Return (X, Y) of the center of cell containing provided text 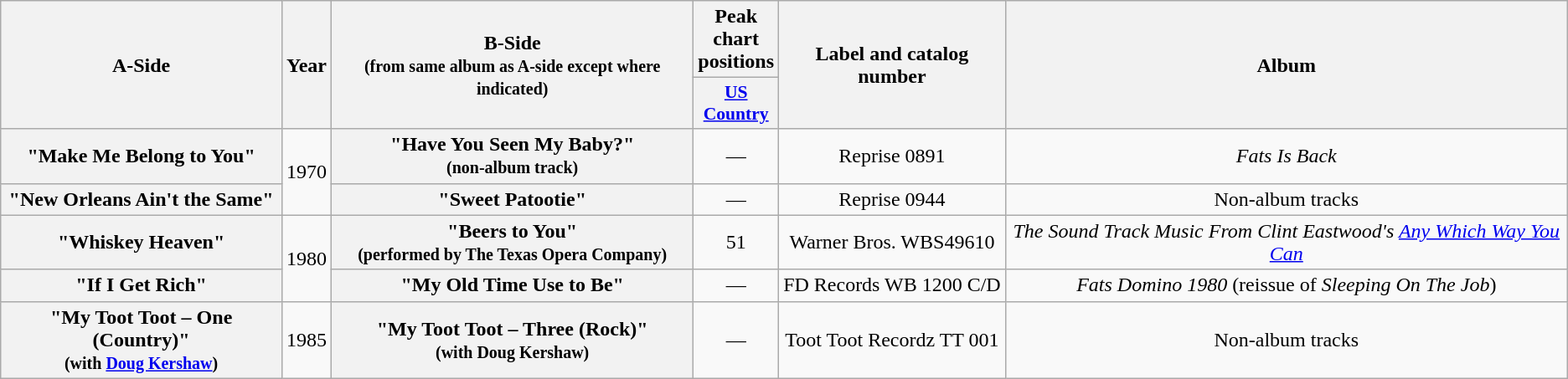
Peak chart positions (736, 39)
"Make Me Belong to You" (142, 156)
The Sound Track Music From Clint Eastwood's Any Which Way You Can (1287, 243)
USCountry (736, 104)
"Have You Seen My Baby?"(non-album track) (513, 156)
Reprise 0891 (893, 156)
Album (1287, 65)
"My Old Time Use to Be" (513, 285)
Year (307, 65)
1970 (307, 172)
"Sweet Patootie" (513, 199)
Reprise 0944 (893, 199)
"Whiskey Heaven" (142, 243)
"New Orleans Ain't the Same" (142, 199)
"Beers to You"(performed by The Texas Opera Company) (513, 243)
1985 (307, 340)
"If I Get Rich" (142, 285)
51 (736, 243)
Fats Is Back (1287, 156)
"My Toot Toot – One (Country)"(with Doug Kershaw) (142, 340)
Warner Bros. WBS49610 (893, 243)
Fats Domino 1980 (reissue of Sleeping On The Job) (1287, 285)
1980 (307, 258)
A-Side (142, 65)
FD Records WB 1200 C/D (893, 285)
Label and catalog number (893, 65)
Toot Toot Recordz TT 001 (893, 340)
"My Toot Toot – Three (Rock)"(with Doug Kershaw) (513, 340)
B-Side(from same album as A-side except where indicated) (513, 65)
